From the cell containing the given text, extract its center point as [X, Y] coordinate. 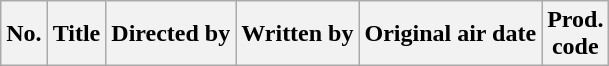
Prod.code [576, 34]
Original air date [450, 34]
Title [76, 34]
No. [24, 34]
Written by [298, 34]
Directed by [171, 34]
